Output the (x, y) coordinate of the center of the cell containing the given text.  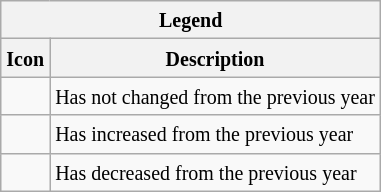
Has increased from the previous year (216, 134)
Description (216, 58)
Has not changed from the previous year (216, 96)
Has decreased from the previous year (216, 172)
Icon (26, 58)
Legend (191, 20)
